Capture the cell that displays the provided text and extract its [X, Y] central coordinate. 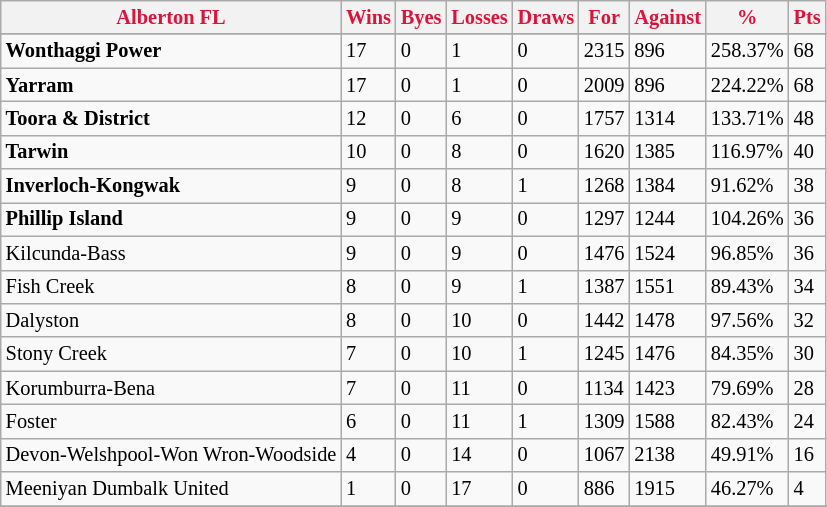
79.69% [748, 388]
Alberton FL [171, 17]
91.62% [748, 186]
Pts [808, 17]
Wins [368, 17]
1384 [668, 186]
258.37% [748, 51]
1067 [604, 455]
Devon-Welshpool-Won Wron-Woodside [171, 455]
Against [668, 17]
Phillip Island [171, 219]
Korumburra-Bena [171, 388]
1385 [668, 152]
1588 [668, 421]
Kilcunda-Bass [171, 253]
89.43% [748, 287]
84.35% [748, 354]
For [604, 17]
38 [808, 186]
Yarram [171, 85]
32 [808, 320]
1620 [604, 152]
116.97% [748, 152]
1245 [604, 354]
Losses [479, 17]
1244 [668, 219]
1423 [668, 388]
224.22% [748, 85]
2009 [604, 85]
30 [808, 354]
49.91% [748, 455]
1757 [604, 118]
2138 [668, 455]
1551 [668, 287]
40 [808, 152]
1134 [604, 388]
34 [808, 287]
Toora & District [171, 118]
Fish Creek [171, 287]
% [748, 17]
Stony Creek [171, 354]
1524 [668, 253]
16 [808, 455]
104.26% [748, 219]
97.56% [748, 320]
48 [808, 118]
1387 [604, 287]
Tarwin [171, 152]
1268 [604, 186]
Foster [171, 421]
Dalyston [171, 320]
1314 [668, 118]
14 [479, 455]
12 [368, 118]
2315 [604, 51]
Meeniyan Dumbalk United [171, 489]
Byes [421, 17]
1297 [604, 219]
28 [808, 388]
133.71% [748, 118]
1442 [604, 320]
886 [604, 489]
82.43% [748, 421]
24 [808, 421]
Wonthaggi Power [171, 51]
1915 [668, 489]
96.85% [748, 253]
46.27% [748, 489]
1309 [604, 421]
1478 [668, 320]
Inverloch-Kongwak [171, 186]
Draws [546, 17]
